For the text-containing cell, return its midpoint in (X, Y) coordinate format. 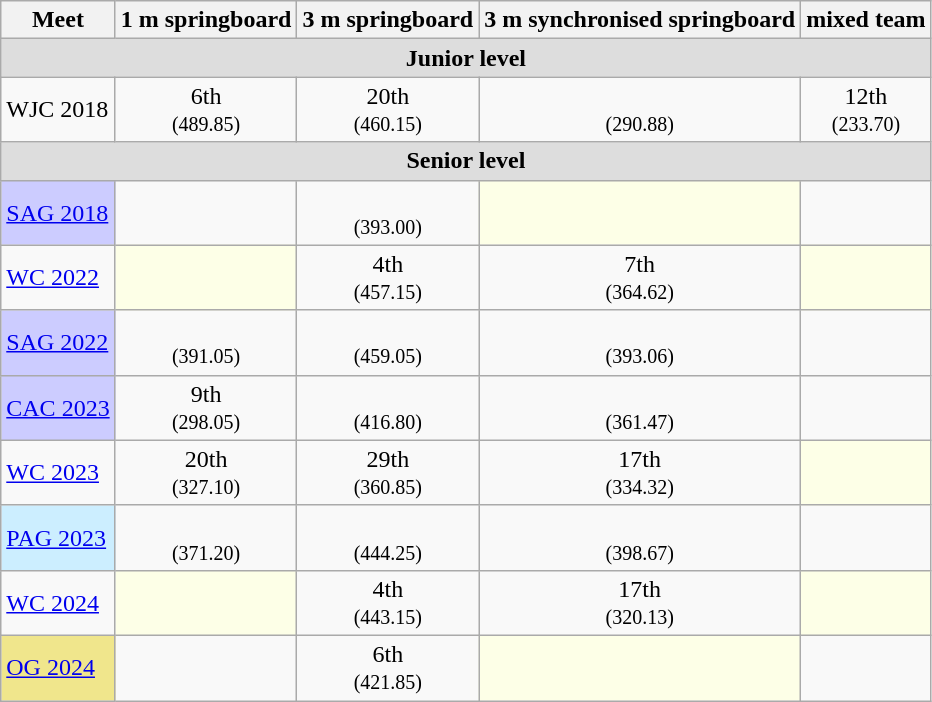
1 m springboard (206, 20)
(398.67) (640, 538)
Meet (58, 20)
20th(460.15) (388, 110)
9th(298.05) (206, 408)
SAG 2022 (58, 342)
4th(443.15) (388, 602)
3 m synchronised springboard (640, 20)
7th(364.62) (640, 278)
WC 2023 (58, 472)
mixed team (866, 20)
PAG 2023 (58, 538)
20th(327.10) (206, 472)
Senior level (466, 161)
3 m springboard (388, 20)
CAC 2023 (58, 408)
12th(233.70) (866, 110)
(371.20) (206, 538)
17th(320.13) (640, 602)
(361.47) (640, 408)
WC 2024 (58, 602)
6th(421.85) (388, 668)
29th(360.85) (388, 472)
17th(334.32) (640, 472)
(444.25) (388, 538)
WC 2022 (58, 278)
Junior level (466, 58)
WJC 2018 (58, 110)
4th(457.15) (388, 278)
(416.80) (388, 408)
(393.06) (640, 342)
(393.00) (388, 212)
OG 2024 (58, 668)
(290.88) (640, 110)
(459.05) (388, 342)
(391.05) (206, 342)
SAG 2018 (58, 212)
6th(489.85) (206, 110)
